Scan for the cell matching the given text and deliver its [x, y] coordinate at center. 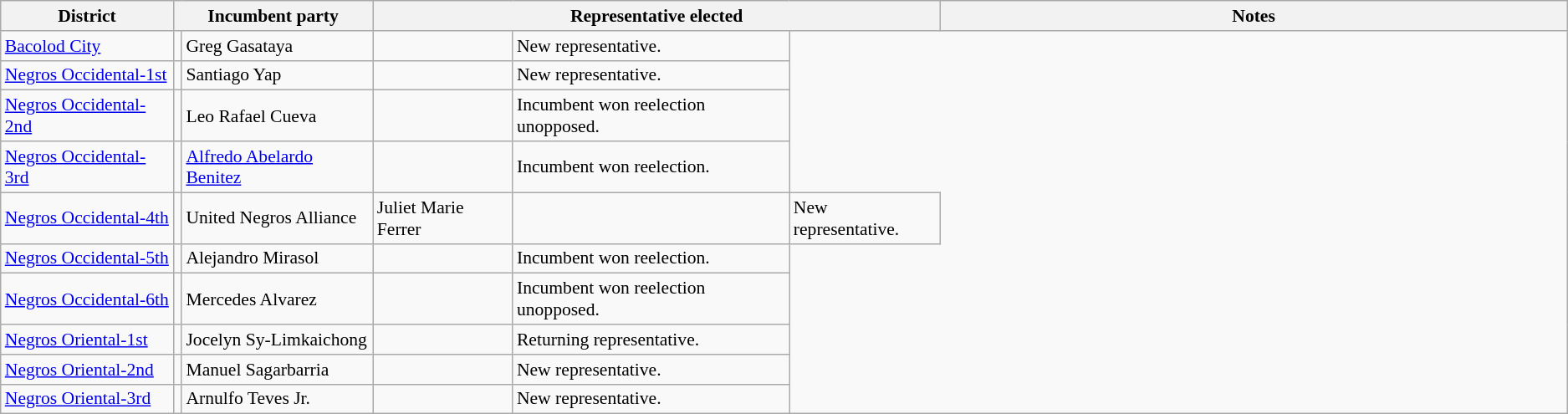
Alejandro Mirasol [277, 258]
Negros Occidental-6th [87, 299]
Greg Gasataya [277, 46]
Negros Occidental-2nd [87, 115]
Alfredo Abelardo Benitez [277, 167]
Bacolod City [87, 46]
Negros Occidental-1st [87, 75]
Manuel Sagarbarria [277, 370]
Negros Occidental-3rd [87, 167]
Santiago Yap [277, 75]
Leo Rafael Cueva [277, 115]
United Negros Alliance [277, 217]
Returning representative. [651, 340]
Notes [1254, 16]
Negros Oriental-1st [87, 340]
Mercedes Alvarez [277, 299]
Jocelyn Sy-Limkaichong [277, 340]
Incumbent party [273, 16]
Negros Oriental-2nd [87, 370]
District [87, 16]
Representative elected [657, 16]
Juliet Marie Ferrer [443, 217]
Negros Oriental-3rd [87, 399]
Arnulfo Teves Jr. [277, 399]
Negros Occidental-5th [87, 258]
Negros Occidental-4th [87, 217]
